Scan for the cell matching the given text and deliver its (x, y) coordinate at center. 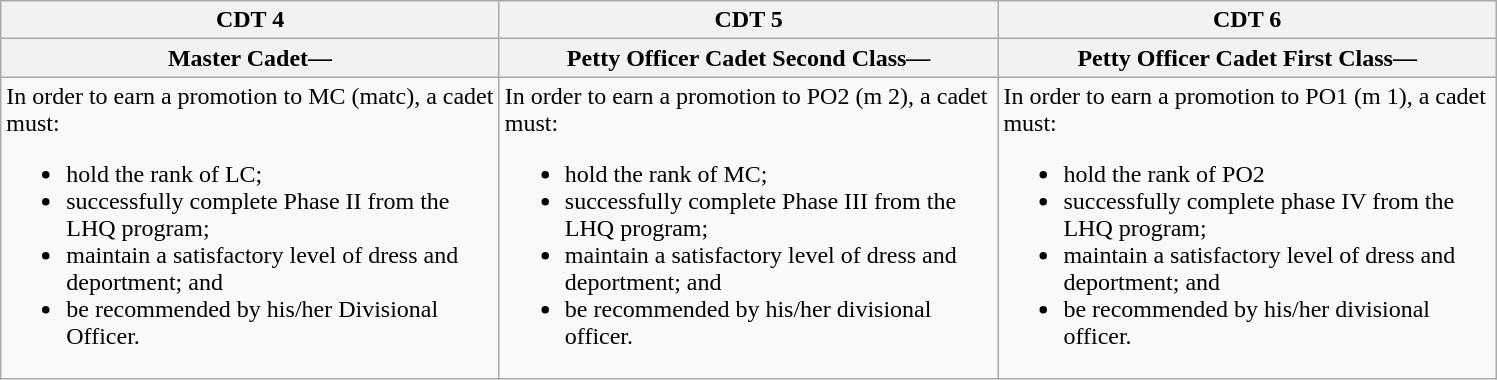
Petty Officer Cadet Second Class— (748, 58)
CDT 4 (250, 20)
Petty Officer Cadet First Class— (1248, 58)
Master Cadet— (250, 58)
CDT 6 (1248, 20)
CDT 5 (748, 20)
